Return the (x, y) coordinate for the center point of the cell that contains the specified text.  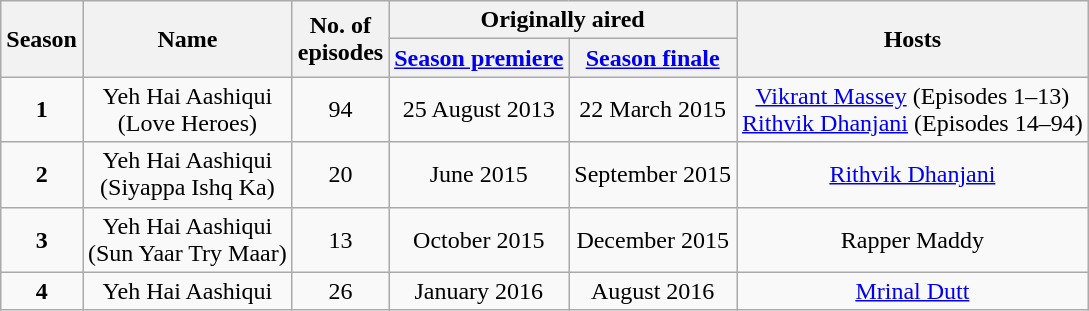
2 (42, 174)
Originally aired (563, 20)
Yeh Hai Aashiqui (Sun Yaar Try Maar) (187, 240)
26 (340, 291)
3 (42, 240)
Yeh Hai Aashiqui (Love Heroes) (187, 110)
October 2015 (479, 240)
Mrinal Dutt (913, 291)
Vikrant Massey (Episodes 1–13)Rithvik Dhanjani (Episodes 14–94) (913, 110)
June 2015 (479, 174)
13 (340, 240)
20 (340, 174)
September 2015 (653, 174)
1 (42, 110)
Name (187, 39)
January 2016 (479, 291)
No. ofepisodes (340, 39)
Hosts (913, 39)
Season finale (653, 58)
Rapper Maddy (913, 240)
Rithvik Dhanjani (913, 174)
4 (42, 291)
December 2015 (653, 240)
94 (340, 110)
Season (42, 39)
22 March 2015 (653, 110)
August 2016 (653, 291)
25 August 2013 (479, 110)
Season premiere (479, 58)
Yeh Hai Aashiqui (187, 291)
Yeh Hai Aashiqui (Siyappa Ishq Ka) (187, 174)
